Find where the given text appears and provide that cell's center as [X, Y] coordinate. 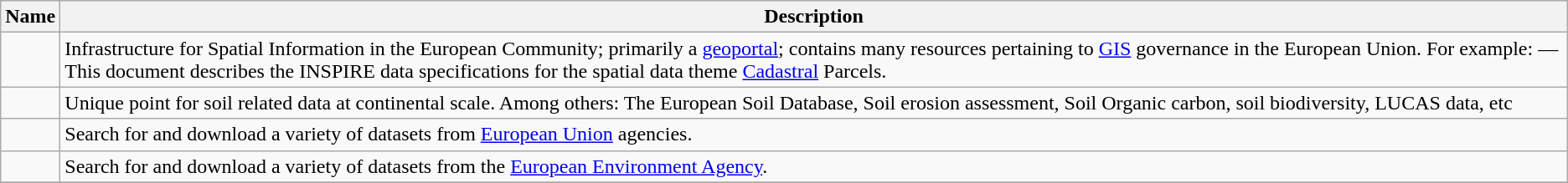
Description [814, 17]
Search for and download a variety of datasets from the European Environment Agency. [814, 166]
Search for and download a variety of datasets from European Union agencies. [814, 135]
Name [30, 17]
